Pinpoint the cell where the given text exists, returning its [x, y] midpoint coordinate. 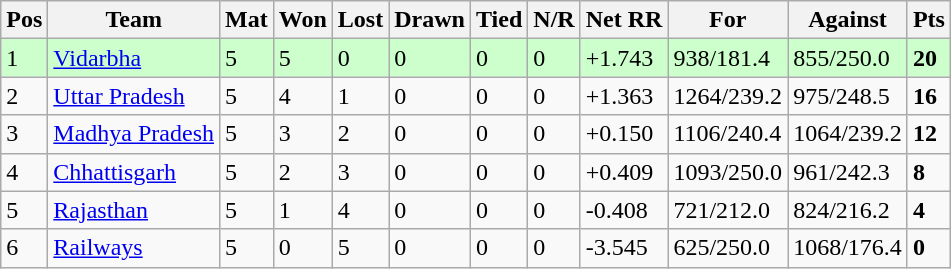
Madhya Pradesh [134, 134]
1106/240.4 [728, 134]
1264/239.2 [728, 96]
Mat [247, 20]
-0.408 [624, 210]
Won [302, 20]
Pts [928, 20]
N/R [554, 20]
8 [928, 172]
Drawn [430, 20]
Team [134, 20]
+0.409 [624, 172]
1064/239.2 [848, 134]
625/250.0 [728, 248]
16 [928, 96]
12 [928, 134]
+0.150 [624, 134]
Lost [360, 20]
Against [848, 20]
20 [928, 58]
721/212.0 [728, 210]
Tied [498, 20]
961/242.3 [848, 172]
Rajasthan [134, 210]
975/248.5 [848, 96]
1068/176.4 [848, 248]
-3.545 [624, 248]
855/250.0 [848, 58]
+1.743 [624, 58]
938/181.4 [728, 58]
Uttar Pradesh [134, 96]
6 [24, 248]
824/216.2 [848, 210]
1093/250.0 [728, 172]
Net RR [624, 20]
Railways [134, 248]
Vidarbha [134, 58]
Pos [24, 20]
+1.363 [624, 96]
For [728, 20]
Chhattisgarh [134, 172]
